For the text-containing cell, return its midpoint in (X, Y) coordinate format. 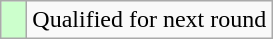
Qualified for next round (150, 20)
